Scan for the cell matching the given text and deliver its (X, Y) coordinate at center. 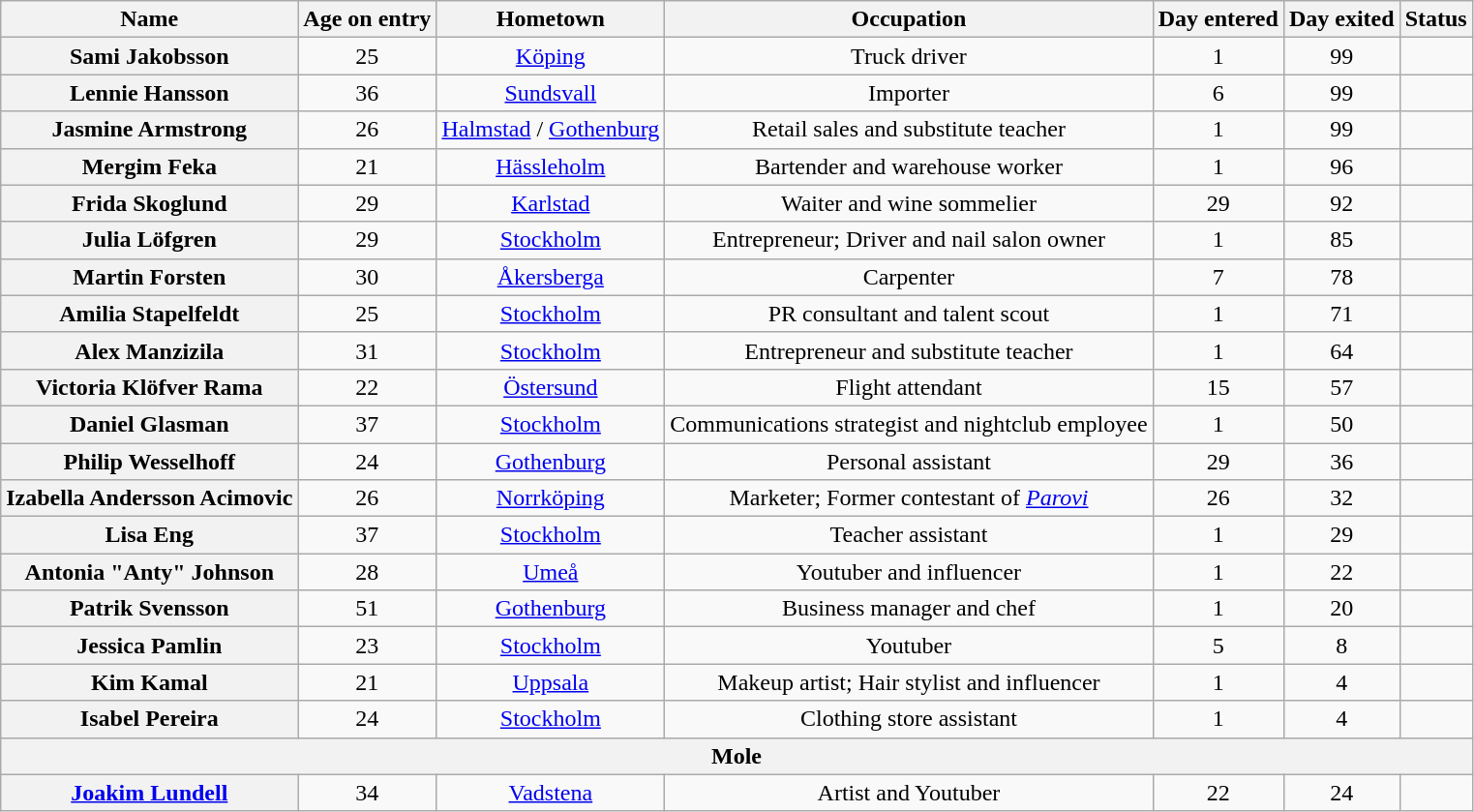
Name (149, 19)
57 (1341, 387)
Amilia Stapelfeldt (149, 314)
Uppsala (551, 682)
Importer (909, 93)
Youtuber (909, 646)
Umeå (551, 572)
32 (1341, 498)
Daniel Glasman (149, 424)
Business manager and chef (909, 609)
15 (1218, 387)
Truck driver (909, 56)
Sundsvall (551, 93)
34 (368, 793)
Retail sales and substitute teacher (909, 130)
Antonia "Anty" Johnson (149, 572)
71 (1341, 314)
20 (1341, 609)
51 (368, 609)
Kim Kamal (149, 682)
Lennie Hansson (149, 93)
Izabella Andersson Acimovic (149, 498)
Patrik Svensson (149, 609)
Day exited (1341, 19)
Alex Manzizila (149, 350)
Occupation (909, 19)
Karlstad (551, 203)
Sami Jakobsson (149, 56)
Youtuber and influencer (909, 572)
6 (1218, 93)
Vadstena (551, 793)
Flight attendant (909, 387)
Åkersberga (551, 277)
Hässleholm (551, 166)
64 (1341, 350)
Mergim Feka (149, 166)
Mole (737, 756)
28 (368, 572)
23 (368, 646)
Isabel Pereira (149, 719)
Communications strategist and nightclub employee (909, 424)
Jessica Pamlin (149, 646)
Age on entry (368, 19)
Lisa Eng (149, 535)
Jasmine Armstrong (149, 130)
Artist and Youtuber (909, 793)
Teacher assistant (909, 535)
5 (1218, 646)
Norrköping (551, 498)
Philip Wesselhoff (149, 462)
78 (1341, 277)
Hometown (551, 19)
85 (1341, 240)
Status (1436, 19)
Waiter and wine sommelier (909, 203)
Halmstad / Gothenburg (551, 130)
96 (1341, 166)
Day entered (1218, 19)
7 (1218, 277)
Joakim Lundell (149, 793)
50 (1341, 424)
Entrepreneur; Driver and nail salon owner (909, 240)
31 (368, 350)
PR consultant and talent scout (909, 314)
8 (1341, 646)
Victoria Klöfver Rama (149, 387)
Östersund (551, 387)
30 (368, 277)
Köping (551, 56)
Bartender and warehouse worker (909, 166)
Carpenter (909, 277)
Marketer; Former contestant of Parovi (909, 498)
Frida Skoglund (149, 203)
Clothing store assistant (909, 719)
Entrepreneur and substitute teacher (909, 350)
92 (1341, 203)
Personal assistant (909, 462)
Martin Forsten (149, 277)
Julia Löfgren (149, 240)
Makeup artist; Hair stylist and influencer (909, 682)
